Identify which cell holds the provided text, then report its (x, y) central coordinate. 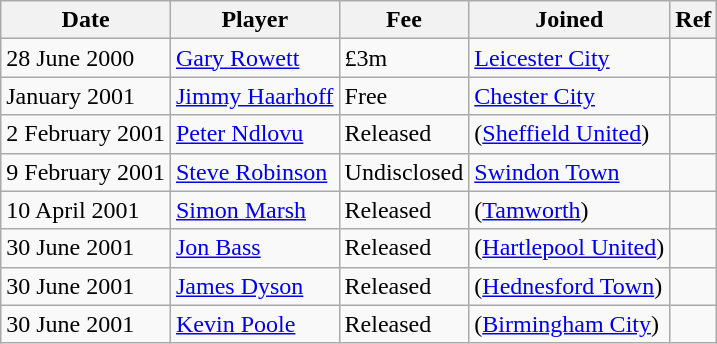
Joined (570, 20)
Kevin Poole (254, 324)
2 February 2001 (86, 134)
Peter Ndlovu (254, 134)
Jon Bass (254, 248)
Ref (694, 20)
Gary Rowett (254, 58)
Chester City (570, 96)
(Hednesford Town) (570, 286)
(Sheffield United) (570, 134)
(Tamworth) (570, 210)
Leicester City (570, 58)
Free (404, 96)
January 2001 (86, 96)
28 June 2000 (86, 58)
Swindon Town (570, 172)
Player (254, 20)
10 April 2001 (86, 210)
Undisclosed (404, 172)
(Birmingham City) (570, 324)
Date (86, 20)
9 February 2001 (86, 172)
Steve Robinson (254, 172)
Jimmy Haarhoff (254, 96)
(Hartlepool United) (570, 248)
Fee (404, 20)
Simon Marsh (254, 210)
James Dyson (254, 286)
£3m (404, 58)
